Output the (X, Y) coordinate of the center of the cell containing the given text.  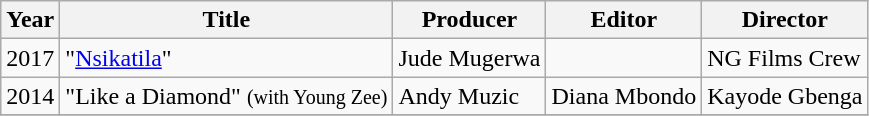
Jude Mugerwa (470, 58)
Producer (470, 20)
Director (785, 20)
"Nsikatila" (226, 58)
Year (30, 20)
Kayode Gbenga (785, 96)
Title (226, 20)
2014 (30, 96)
Andy Muzic (470, 96)
2017 (30, 58)
"Like a Diamond" (with Young Zee) (226, 96)
Editor (624, 20)
Diana Mbondo (624, 96)
NG Films Crew (785, 58)
